Scan for the cell matching the given text and deliver its [X, Y] coordinate at center. 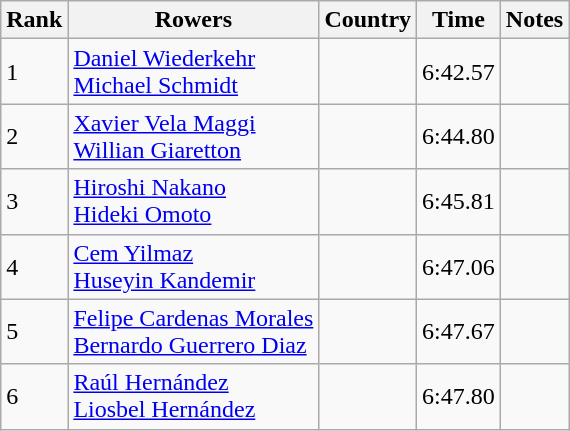
6:42.57 [459, 72]
Country [368, 20]
2 [34, 136]
6:45.81 [459, 202]
4 [34, 266]
Raúl HernándezLiosbel Hernández [194, 396]
1 [34, 72]
Rank [34, 20]
3 [34, 202]
6:47.80 [459, 396]
Cem YilmazHuseyin Kandemir [194, 266]
6:44.80 [459, 136]
Felipe Cardenas MoralesBernardo Guerrero Diaz [194, 332]
5 [34, 332]
6 [34, 396]
Daniel WiederkehrMichael Schmidt [194, 72]
Notes [534, 20]
6:47.67 [459, 332]
6:47.06 [459, 266]
Xavier Vela MaggiWillian Giaretton [194, 136]
Rowers [194, 20]
Time [459, 20]
Hiroshi NakanoHideki Omoto [194, 202]
